Provide the (x, y) coordinate of the cell's center where the given text is located.  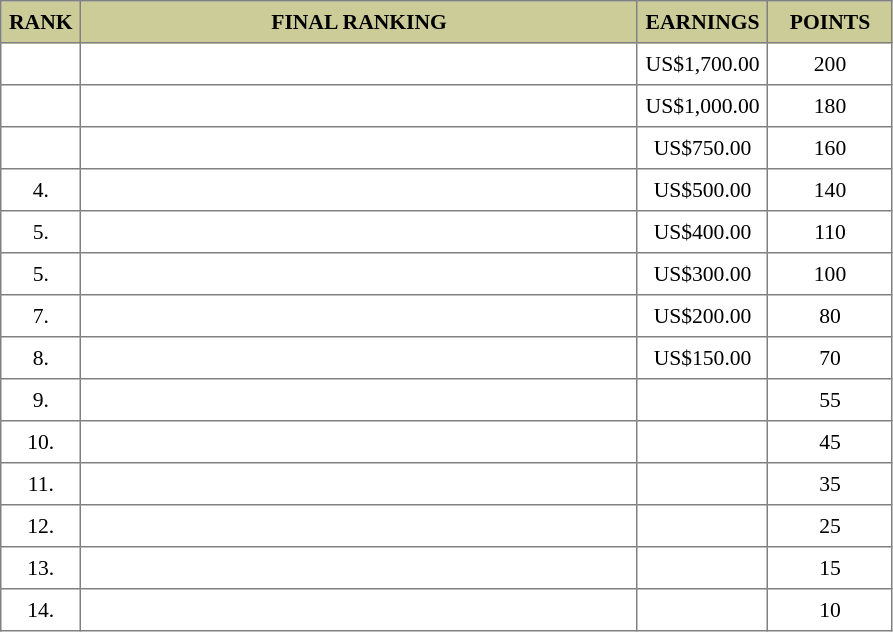
US$400.00 (702, 232)
US$750.00 (702, 148)
14. (41, 610)
US$1,700.00 (702, 64)
US$500.00 (702, 190)
12. (41, 526)
45 (830, 442)
160 (830, 148)
US$300.00 (702, 274)
RANK (41, 22)
10. (41, 442)
15 (830, 568)
FINAL RANKING (359, 22)
10 (830, 610)
35 (830, 484)
100 (830, 274)
110 (830, 232)
US$200.00 (702, 316)
180 (830, 106)
55 (830, 400)
13. (41, 568)
7. (41, 316)
POINTS (830, 22)
US$1,000.00 (702, 106)
25 (830, 526)
200 (830, 64)
8. (41, 358)
11. (41, 484)
EARNINGS (702, 22)
80 (830, 316)
70 (830, 358)
140 (830, 190)
US$150.00 (702, 358)
4. (41, 190)
9. (41, 400)
